Locate the cell with the specified text and output its [x, y] center coordinate. 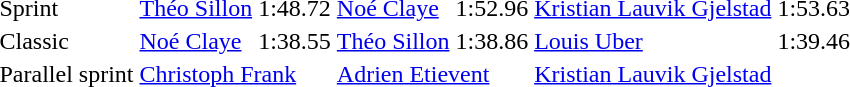
Louis Uber [653, 41]
1:38.86 [492, 41]
1:38.55 [295, 41]
Théo Sillon [393, 41]
Noé Claye [196, 41]
